Locate the cell with the specified text and output its (X, Y) center coordinate. 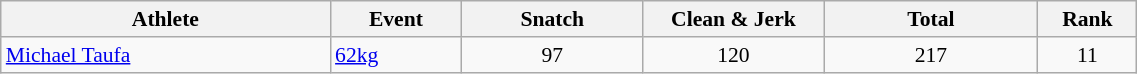
Athlete (166, 19)
Snatch (552, 19)
97 (552, 55)
62kg (396, 55)
Clean & Jerk (734, 19)
Michael Taufa (166, 55)
Event (396, 19)
Rank (1088, 19)
120 (734, 55)
217 (931, 55)
Total (931, 19)
11 (1088, 55)
